Locate the cell with the specified text and output its (x, y) center coordinate. 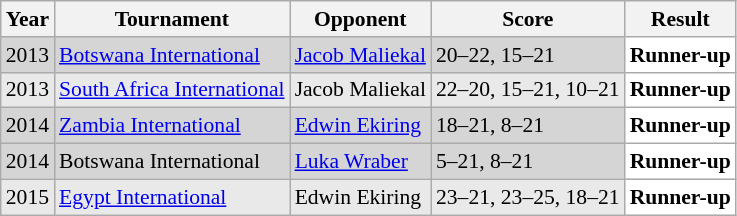
18–21, 8–21 (528, 126)
Zambia International (172, 126)
2015 (28, 197)
Opponent (360, 19)
20–22, 15–21 (528, 55)
5–21, 8–21 (528, 162)
South Africa International (172, 90)
Egypt International (172, 197)
22–20, 15–21, 10–21 (528, 90)
Luka Wraber (360, 162)
Score (528, 19)
23–21, 23–25, 18–21 (528, 197)
Result (680, 19)
Year (28, 19)
Tournament (172, 19)
